Capture the cell that displays the provided text and extract its [X, Y] central coordinate. 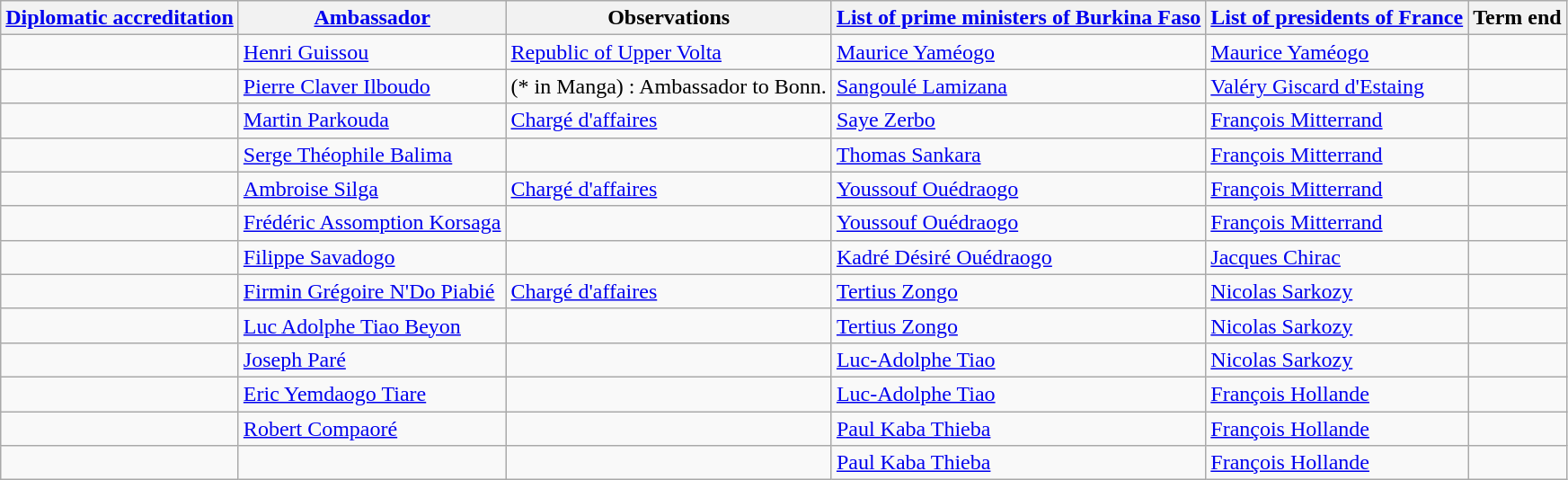
Eric Yemdaogo Tiare [372, 394]
Kadré Désiré Ouédraogo [1018, 257]
Filippe Savadogo [372, 257]
Ambroise Silga [372, 189]
Henri Guissou [372, 52]
Diplomatic accreditation [120, 18]
Sangoulé Lamizana [1018, 86]
Valéry Giscard d'Estaing [1337, 86]
Saye Zerbo [1018, 120]
Serge Théophile Balima [372, 155]
Observations [669, 18]
Luc Adolphe Tiao Beyon [372, 325]
Pierre Claver Ilboudo [372, 86]
Firmin Grégoire N'Do Piabié [372, 291]
Republic of Upper Volta [669, 52]
Robert Compaoré [372, 429]
Joseph Paré [372, 360]
List of presidents of France [1337, 18]
(* in Manga) : Ambassador to Bonn. [669, 86]
Ambassador [372, 18]
List of prime ministers of Burkina Faso [1018, 18]
Thomas Sankara [1018, 155]
Martin Parkouda [372, 120]
Frédéric Assomption Korsaga [372, 223]
Term end [1518, 18]
Jacques Chirac [1337, 257]
